For the text-containing cell, return its midpoint in [X, Y] coordinate format. 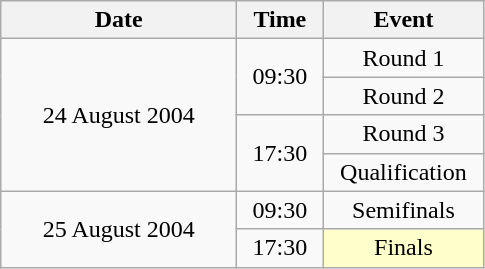
25 August 2004 [119, 229]
Event [404, 20]
Round 2 [404, 96]
Qualification [404, 172]
Round 3 [404, 134]
Finals [404, 248]
24 August 2004 [119, 115]
Semifinals [404, 210]
Round 1 [404, 58]
Date [119, 20]
Time [280, 20]
